Return the (X, Y) coordinate for the center point of the cell that contains the specified text.  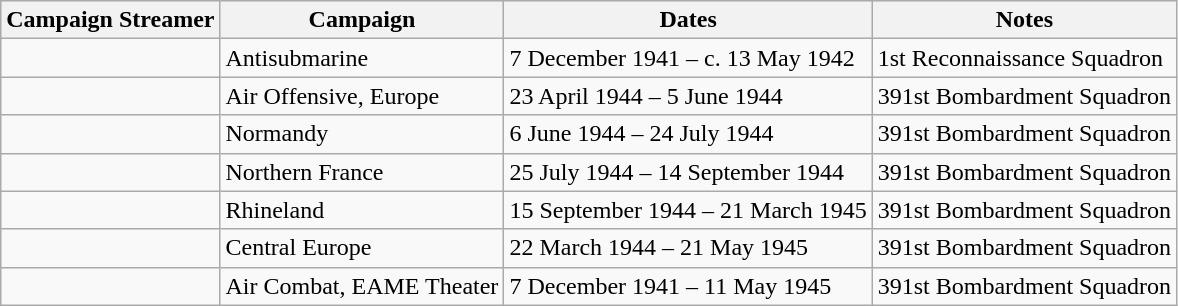
23 April 1944 – 5 June 1944 (688, 96)
Antisubmarine (362, 58)
7 December 1941 – c. 13 May 1942 (688, 58)
25 July 1944 – 14 September 1944 (688, 172)
Air Offensive, Europe (362, 96)
Central Europe (362, 248)
Normandy (362, 134)
7 December 1941 – 11 May 1945 (688, 286)
Campaign Streamer (110, 20)
Dates (688, 20)
22 March 1944 – 21 May 1945 (688, 248)
Northern France (362, 172)
6 June 1944 – 24 July 1944 (688, 134)
Campaign (362, 20)
Air Combat, EAME Theater (362, 286)
15 September 1944 – 21 March 1945 (688, 210)
Rhineland (362, 210)
Notes (1024, 20)
1st Reconnaissance Squadron (1024, 58)
